Find where the given text appears and provide that cell's center as [X, Y] coordinate. 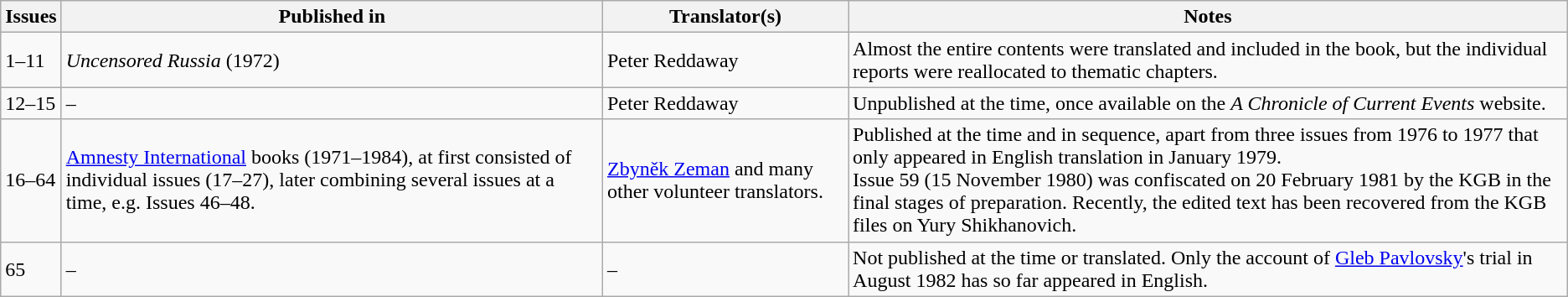
Notes [1208, 17]
Zbyněk Zeman and many other volunteer translators. [725, 180]
Translator(s) [725, 17]
Unpublished at the time, once available on the A Chronicle of Current Events website. [1208, 103]
1–11 [31, 60]
Almost the entire contents were translated and included in the book, but the individual reports were reallocated to thematic chapters. [1208, 60]
Uncensored Russia (1972) [332, 60]
16–64 [31, 180]
12–15 [31, 103]
Published in [332, 17]
65 [31, 268]
Not published at the time or translated. Only the account of Gleb Pavlovsky's trial in August 1982 has so far appeared in English. [1208, 268]
Issues [31, 17]
